From the cell containing the given text, extract its center point as [X, Y] coordinate. 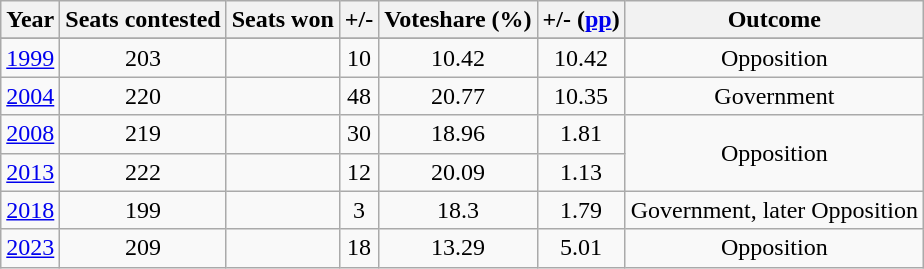
20.77 [458, 96]
2004 [30, 96]
222 [143, 172]
+/- [358, 20]
48 [358, 96]
3 [358, 210]
Seats contested [143, 20]
Government, later Opposition [774, 210]
18 [358, 248]
12 [358, 172]
5.01 [581, 248]
Government [774, 96]
Seats won [282, 20]
2008 [30, 134]
Year [30, 20]
1.81 [581, 134]
13.29 [458, 248]
1999 [30, 58]
1.13 [581, 172]
2018 [30, 210]
2023 [30, 248]
1.79 [581, 210]
220 [143, 96]
Outcome [774, 20]
209 [143, 248]
30 [358, 134]
20.09 [458, 172]
+/- (pp) [581, 20]
199 [143, 210]
203 [143, 58]
18.3 [458, 210]
18.96 [458, 134]
10 [358, 58]
10.35 [581, 96]
219 [143, 134]
2013 [30, 172]
Voteshare (%) [458, 20]
